Capture the cell that displays the provided text and extract its (x, y) central coordinate. 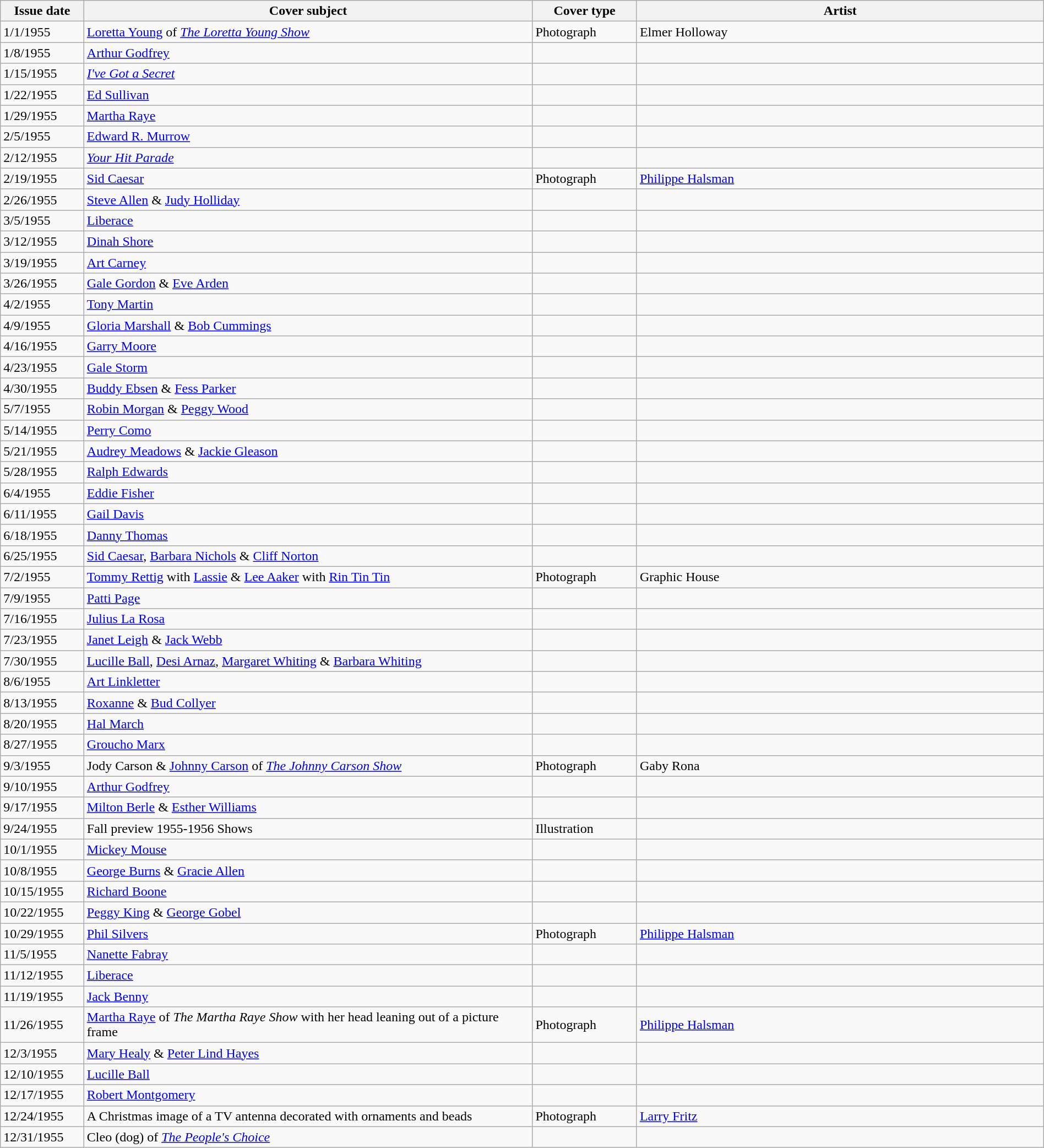
4/16/1955 (42, 346)
12/17/1955 (42, 1095)
7/16/1955 (42, 619)
Phil Silvers (308, 934)
3/19/1955 (42, 263)
5/21/1955 (42, 451)
Danny Thomas (308, 535)
8/13/1955 (42, 703)
Perry Como (308, 430)
5/14/1955 (42, 430)
12/3/1955 (42, 1053)
Art Linkletter (308, 682)
Cover subject (308, 11)
Artist (840, 11)
8/27/1955 (42, 745)
1/1/1955 (42, 32)
Sid Caesar, Barbara Nichols & Cliff Norton (308, 556)
10/8/1955 (42, 870)
Garry Moore (308, 346)
4/2/1955 (42, 305)
Jack Benny (308, 997)
6/11/1955 (42, 514)
Robin Morgan & Peggy Wood (308, 409)
2/19/1955 (42, 178)
10/15/1955 (42, 891)
9/10/1955 (42, 787)
3/26/1955 (42, 284)
10/1/1955 (42, 849)
2/26/1955 (42, 199)
Milton Berle & Esther Williams (308, 808)
11/26/1955 (42, 1025)
4/23/1955 (42, 367)
6/4/1955 (42, 493)
Lucille Ball, Desi Arnaz, Margaret Whiting & Barbara Whiting (308, 661)
Lucille Ball (308, 1074)
5/28/1955 (42, 472)
Nanette Fabray (308, 955)
Eddie Fisher (308, 493)
Fall preview 1955-1956 Shows (308, 828)
1/15/1955 (42, 74)
George Burns & Gracie Allen (308, 870)
9/24/1955 (42, 828)
Issue date (42, 11)
Sid Caesar (308, 178)
Richard Boone (308, 891)
Patti Page (308, 598)
7/23/1955 (42, 640)
12/24/1955 (42, 1116)
11/12/1955 (42, 976)
Martha Raye of The Martha Raye Show with her head leaning out of a picture frame (308, 1025)
Julius La Rosa (308, 619)
I've Got a Secret (308, 74)
11/5/1955 (42, 955)
Gloria Marshall & Bob Cummings (308, 326)
Peggy King & George Gobel (308, 912)
Gail Davis (308, 514)
Gale Storm (308, 367)
7/9/1955 (42, 598)
Gale Gordon & Eve Arden (308, 284)
7/30/1955 (42, 661)
8/6/1955 (42, 682)
Groucho Marx (308, 745)
9/17/1955 (42, 808)
4/9/1955 (42, 326)
9/3/1955 (42, 766)
2/5/1955 (42, 137)
Elmer Holloway (840, 32)
Edward R. Murrow (308, 137)
Graphic House (840, 577)
6/25/1955 (42, 556)
Buddy Ebsen & Fess Parker (308, 388)
Gaby Rona (840, 766)
Cover type (585, 11)
Your Hit Parade (308, 158)
Loretta Young of The Loretta Young Show (308, 32)
Dinah Shore (308, 241)
1/8/1955 (42, 53)
7/2/1955 (42, 577)
1/29/1955 (42, 116)
Roxanne & Bud Collyer (308, 703)
Mary Healy & Peter Lind Hayes (308, 1053)
5/7/1955 (42, 409)
6/18/1955 (42, 535)
Janet Leigh & Jack Webb (308, 640)
Hal March (308, 724)
Tony Martin (308, 305)
Robert Montgomery (308, 1095)
Ed Sullivan (308, 95)
3/12/1955 (42, 241)
Ralph Edwards (308, 472)
Mickey Mouse (308, 849)
Martha Raye (308, 116)
Steve Allen & Judy Holliday (308, 199)
12/31/1955 (42, 1137)
12/10/1955 (42, 1074)
10/29/1955 (42, 934)
11/19/1955 (42, 997)
Audrey Meadows & Jackie Gleason (308, 451)
8/20/1955 (42, 724)
3/5/1955 (42, 220)
Larry Fritz (840, 1116)
1/22/1955 (42, 95)
2/12/1955 (42, 158)
Art Carney (308, 263)
10/22/1955 (42, 912)
Cleo (dog) of The People's Choice (308, 1137)
A Christmas image of a TV antenna decorated with ornaments and beads (308, 1116)
4/30/1955 (42, 388)
Tommy Rettig with Lassie & Lee Aaker with Rin Tin Tin (308, 577)
Jody Carson & Johnny Carson of The Johnny Carson Show (308, 766)
Illustration (585, 828)
